Output the [x, y] coordinate of the center of the cell containing the given text.  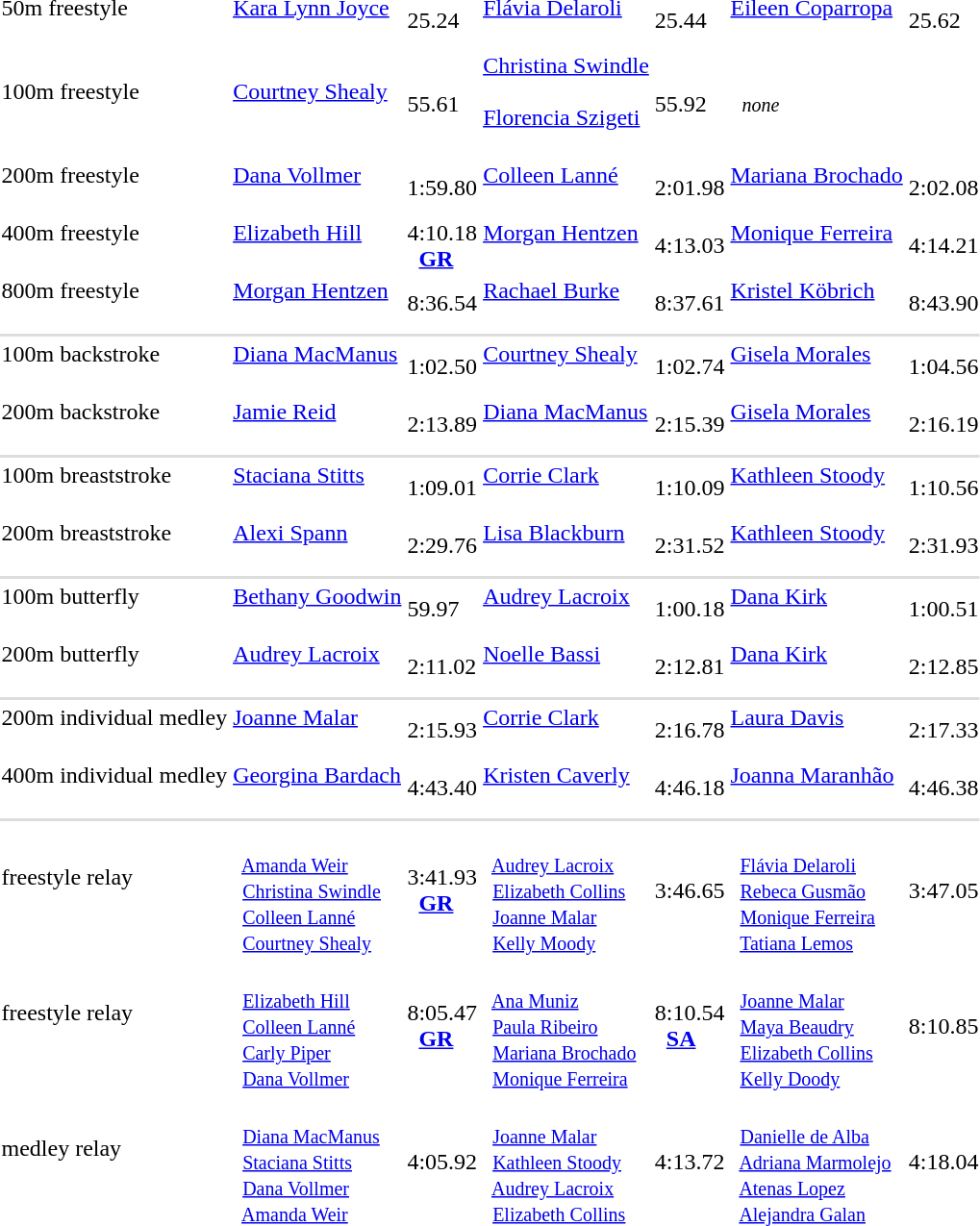
1:00.51 [943, 610]
3:47.05 [943, 890]
Ana Muniz Paula Ribeiro Mariana Brochado Monique Ferreira [566, 1026]
2:11.02 [442, 667]
2:31.52 [690, 546]
Jamie Reid [317, 425]
4:46.38 [943, 788]
Alexi Spann [317, 546]
Elizabeth Hill Colleen Lanné Carly Piper Dana Vollmer [317, 1026]
100m breaststroke [114, 488]
2:15.93 [442, 731]
2:15.39 [690, 425]
4:14.21 [943, 246]
Joanne Malar [317, 731]
none [817, 104]
1:10.09 [690, 488]
Staciana Stitts [317, 488]
Christina Swindle Florencia Szigeti [566, 104]
8:37.61 [690, 304]
8:36.54 [442, 304]
1:09.01 [442, 488]
200m backstroke [114, 425]
4:46.18 [690, 788]
Dana Vollmer [317, 188]
Joanne Malar Maya Beaudry Elizabeth Collins Kelly Doody [817, 1026]
1:04.56 [943, 367]
8:43.90 [943, 304]
8:10.54 SA [690, 1026]
Lisa Blackburn [566, 546]
200m butterfly [114, 667]
2:12.81 [690, 667]
800m freestyle [114, 304]
1:10.56 [943, 488]
200m breaststroke [114, 546]
3:41.93 GR [442, 890]
Elizabeth Hill [317, 246]
4:10.18 GR [442, 246]
4:43.40 [442, 788]
400m individual medley [114, 788]
Laura Davis [817, 731]
2:12.85 [943, 667]
100m butterfly [114, 610]
400m freestyle [114, 246]
2:16.19 [943, 425]
200m individual medley [114, 731]
Kristen Caverly [566, 788]
Rachael Burke [566, 304]
1:02.50 [442, 367]
2:29.76 [442, 546]
55.92 [690, 104]
Monique Ferreira [817, 246]
100m backstroke [114, 367]
Colleen Lanné [566, 188]
2:02.08 [943, 188]
200m freestyle [114, 188]
3:46.65 [690, 890]
Amanda Weir Christina Swindle Colleen Lanné Courtney Shealy [317, 890]
2:13.89 [442, 425]
Mariana Brochado [817, 188]
2:16.78 [690, 731]
Flávia Delaroli Rebeca Gusmão Monique Ferreira Tatiana Lemos [817, 890]
1:59.80 [442, 188]
Kristel Köbrich [817, 304]
59.97 [442, 610]
1:02.74 [690, 367]
Georgina Bardach [317, 788]
2:01.98 [690, 188]
1:00.18 [690, 610]
8:05.47 GR [442, 1026]
2:31.93 [943, 546]
Bethany Goodwin [317, 610]
Audrey Lacroix Elizabeth Collins Joanne Malar Kelly Moody [566, 890]
Joanna Maranhão [817, 788]
55.61 [442, 104]
Noelle Bassi [566, 667]
100m freestyle [114, 104]
8:10.85 [943, 1026]
2:17.33 [943, 731]
4:13.03 [690, 246]
